Pinpoint the cell where the given text exists, returning its (x, y) midpoint coordinate. 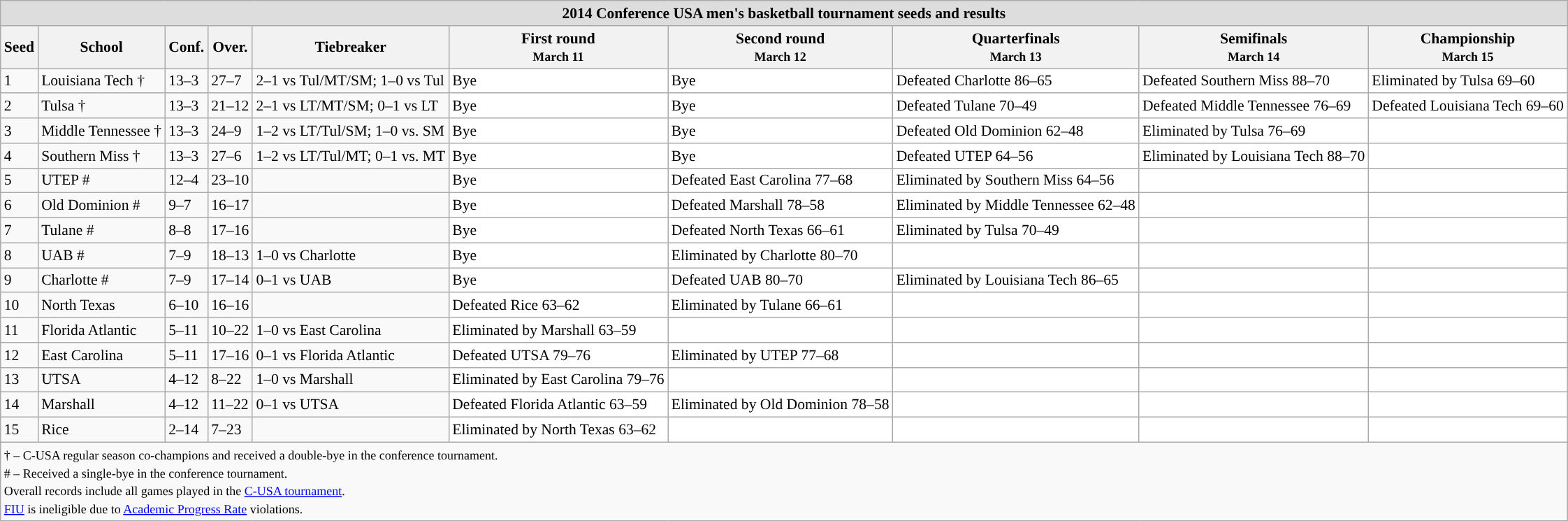
Eliminated by North Texas 63–62 (558, 430)
Eliminated by East Carolina 79–76 (558, 380)
8 (20, 255)
Conf. (186, 48)
School (101, 48)
1–2 vs LT/Tul/MT; 0–1 vs. MT (351, 156)
Eliminated by Tulsa 69–60 (1467, 81)
9–7 (186, 206)
1–0 vs Charlotte (351, 255)
1–2 vs LT/Tul/SM; 1–0 vs. SM (351, 131)
2014 Conference USA men's basketball tournament seeds and results (784, 13)
QuarterfinalsMarch 13 (1016, 48)
Middle Tennessee † (101, 131)
Charlotte # (101, 280)
0–1 vs UTSA (351, 405)
Eliminated by UTEP 77–68 (781, 355)
11 (20, 330)
Defeated UTEP 64–56 (1016, 156)
First roundMarch 11 (558, 48)
Eliminated by Old Dominion 78–58 (781, 405)
Defeated North Texas 66–61 (781, 231)
Eliminated by Charlotte 80–70 (781, 255)
Second roundMarch 12 (781, 48)
UTEP # (101, 180)
27–6 (230, 156)
Defeated Middle Tennessee 76–69 (1254, 106)
6 (20, 206)
21–12 (230, 106)
Tulane # (101, 231)
North Texas (101, 306)
Louisiana Tech † (101, 81)
15 (20, 430)
Old Dominion # (101, 206)
Tiebreaker (351, 48)
Seed (20, 48)
2–1 vs Tul/MT/SM; 1–0 vs Tul (351, 81)
9 (20, 280)
12 (20, 355)
18–13 (230, 255)
2 (20, 106)
Eliminated by Tulsa 76–69 (1254, 131)
Marshall (101, 405)
17–14 (230, 280)
Defeated Marshall 78–58 (781, 206)
16–16 (230, 306)
Eliminated by Louisiana Tech 86–65 (1016, 280)
Eliminated by Tulsa 70–49 (1016, 231)
7 (20, 231)
0–1 vs UAB (351, 280)
Eliminated by Southern Miss 64–56 (1016, 180)
Eliminated by Middle Tennessee 62–48 (1016, 206)
14 (20, 405)
7–23 (230, 430)
8–8 (186, 231)
0–1 vs Florida Atlantic (351, 355)
Over. (230, 48)
13 (20, 380)
Defeated UTSA 79–76 (558, 355)
Southern Miss † (101, 156)
SemifinalsMarch 14 (1254, 48)
2–14 (186, 430)
Defeated Tulane 70–49 (1016, 106)
Florida Atlantic (101, 330)
2–1 vs LT/MT/SM; 0–1 vs LT (351, 106)
11–22 (230, 405)
27–7 (230, 81)
Defeated Rice 63–62 (558, 306)
1–0 vs East Carolina (351, 330)
Tulsa † (101, 106)
UAB # (101, 255)
1 (20, 81)
5 (20, 180)
12–4 (186, 180)
1–0 vs Marshall (351, 380)
Rice (101, 430)
23–10 (230, 180)
10 (20, 306)
Defeated Old Dominion 62–48 (1016, 131)
Eliminated by Tulane 66–61 (781, 306)
UTSA (101, 380)
Defeated UAB 80–70 (781, 280)
4 (20, 156)
3 (20, 131)
East Carolina (101, 355)
Defeated Florida Atlantic 63–59 (558, 405)
Eliminated by Louisiana Tech 88–70 (1254, 156)
Eliminated by Marshall 63–59 (558, 330)
ChampionshipMarch 15 (1467, 48)
Defeated East Carolina 77–68 (781, 180)
8–22 (230, 380)
6–10 (186, 306)
Defeated Charlotte 86–65 (1016, 81)
10–22 (230, 330)
Defeated Louisiana Tech 69–60 (1467, 106)
16–17 (230, 206)
24–9 (230, 131)
Defeated Southern Miss 88–70 (1254, 81)
